Identify which cell holds the provided text, then report its [x, y] central coordinate. 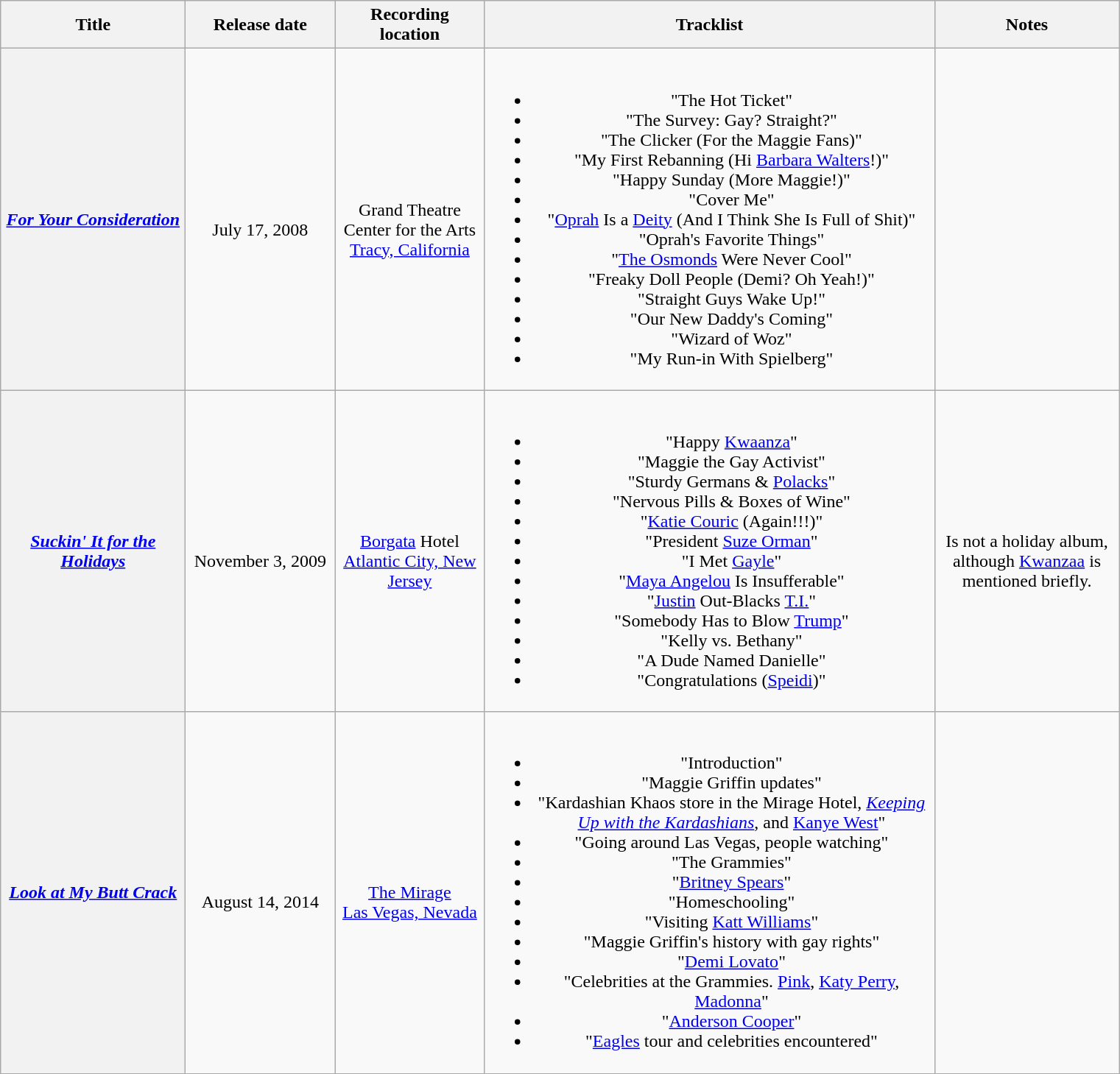
August 14, 2014 [261, 892]
Suckin' It for the Holidays [93, 551]
Is not a holiday album, although Kwanzaa is mentioned briefly. [1026, 551]
Tracklist [710, 25]
Look at My Butt Crack [93, 892]
Title [93, 25]
Release date [261, 25]
July 17, 2008 [261, 219]
Grand Theatre Center for the ArtsTracy, California [409, 219]
November 3, 2009 [261, 551]
Notes [1026, 25]
Recording location [409, 25]
The MirageLas Vegas, Nevada [409, 892]
Borgata HotelAtlantic City, New Jersey [409, 551]
For Your Consideration [93, 219]
